Identify which cell holds the provided text, then report its [X, Y] central coordinate. 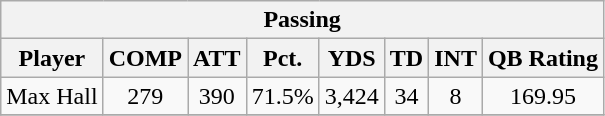
3,424 [352, 96]
INT [456, 58]
390 [218, 96]
YDS [352, 58]
TD [406, 58]
Max Hall [52, 96]
ATT [218, 58]
8 [456, 96]
71.5% [282, 96]
COMP [145, 58]
169.95 [542, 96]
Player [52, 58]
Pct. [282, 58]
QB Rating [542, 58]
34 [406, 96]
279 [145, 96]
Passing [302, 20]
